Locate the cell with the specified text and output its (X, Y) center coordinate. 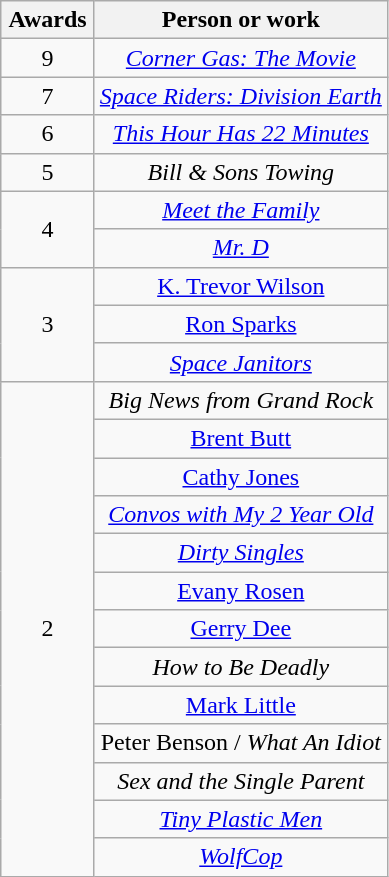
Cathy Jones (240, 477)
Dirty Singles (240, 553)
5 (48, 172)
Awards (48, 20)
Sex and the Single Parent (240, 781)
Mark Little (240, 705)
Ron Sparks (240, 324)
6 (48, 134)
Corner Gas: The Movie (240, 58)
Meet the Family (240, 210)
WolfCop (240, 857)
How to Be Deadly (240, 667)
Convos with My 2 Year Old (240, 515)
This Hour Has 22 Minutes (240, 134)
Brent Butt (240, 438)
9 (48, 58)
2 (48, 628)
Mr. D (240, 248)
K. Trevor Wilson (240, 286)
Evany Rosen (240, 591)
Gerry Dee (240, 629)
Peter Benson / What An Idiot (240, 743)
Big News from Grand Rock (240, 400)
7 (48, 96)
Space Janitors (240, 362)
4 (48, 229)
3 (48, 324)
Space Riders: Division Earth (240, 96)
Person or work (240, 20)
Bill & Sons Towing (240, 172)
Tiny Plastic Men (240, 819)
